Locate the cell with the specified text and output its [x, y] center coordinate. 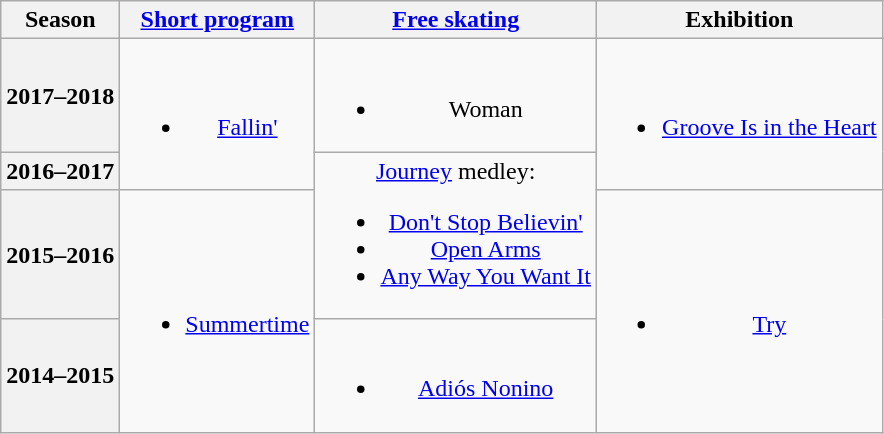
Journey medley:Don't Stop Believin'Open ArmsAny Way You Want It [456, 236]
Short program [218, 20]
2014–2015 [60, 376]
Season [60, 20]
2017–2018 [60, 96]
Fallin' [218, 114]
Free skating [456, 20]
Exhibition [740, 20]
Woman [456, 96]
2015–2016 [60, 254]
Summertime [218, 311]
Groove Is in the Heart [740, 114]
Adiós Nonino [456, 376]
Try [740, 311]
2016–2017 [60, 171]
